Output the [X, Y] coordinate of the center of the cell containing the given text.  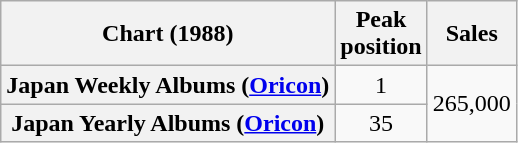
Japan Weekly Albums (Oricon) [168, 85]
1 [381, 85]
Peakposition [381, 34]
35 [381, 123]
Chart (1988) [168, 34]
Japan Yearly Albums (Oricon) [168, 123]
Sales [472, 34]
265,000 [472, 104]
